Scan for the cell matching the given text and deliver its [X, Y] coordinate at center. 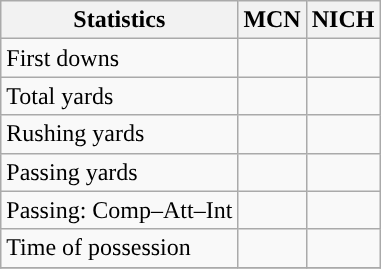
NICH [343, 20]
Passing: Comp–Att–Int [120, 210]
Passing yards [120, 172]
MCN [272, 20]
Time of possession [120, 248]
Rushing yards [120, 134]
Statistics [120, 20]
First downs [120, 58]
Total yards [120, 96]
